Output the (x, y) coordinate of the center of the cell containing the given text.  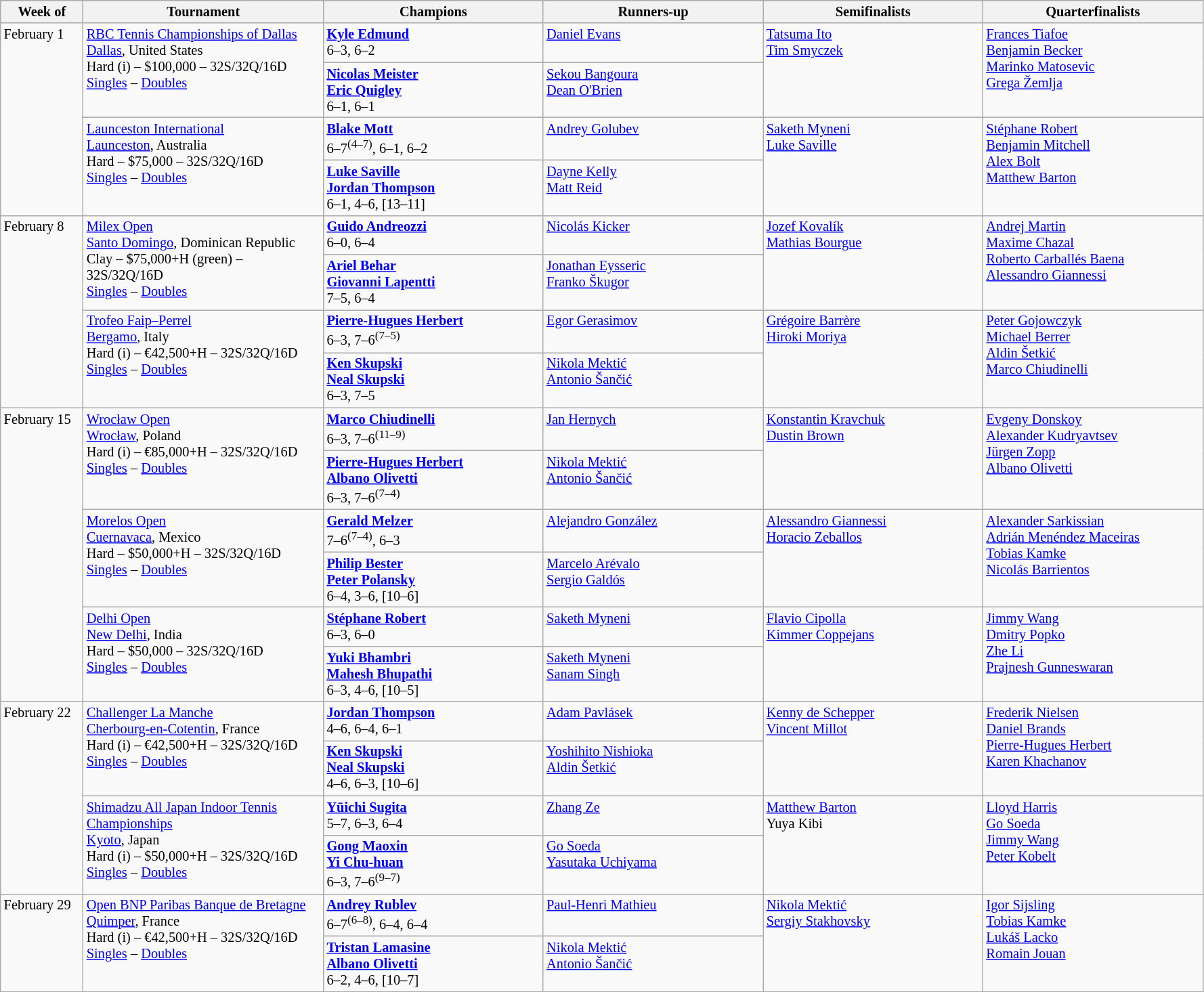
Tournament (203, 12)
Saketh Myneni Luke Saville (874, 167)
Andrey Rublev6–7(6–8), 6–4, 6–4 (433, 915)
Zhang Ze (653, 815)
February 29 (42, 943)
Semifinalists (874, 12)
Nicolás Kicker (653, 235)
Nicolas Meister Eric Quigley6–1, 6–1 (433, 90)
Jordan Thompson 4–6, 6–4, 6–1 (433, 721)
February 8 (42, 311)
Shimadzu All Japan Indoor Tennis ChampionshipsKyoto, Japan Hard (i) – $50,000+H – 32S/32Q/16DSingles – Doubles (203, 845)
Blake Mott6–7(4–7), 6–1, 6–2 (433, 138)
Konstantin Kravchuk Dustin Brown (874, 458)
Gong Maoxin Yi Chu-huan 6–3, 7–6(9–7) (433, 864)
Egor Gerasimov (653, 330)
Andrej Martin Maxime Chazal Roberto Carballés Baena Alessandro Giannessi (1093, 263)
Ken Skupski Neal Skupski 6–3, 7–5 (433, 380)
Philip Bester Peter Polansky 6–4, 3–6, [10–6] (433, 580)
Launceston InternationalLaunceston, Australia Hard – $75,000 – 32S/32Q/16DSingles – Doubles (203, 167)
Challenger La MancheCherbourg-en-Cotentin, France Hard (i) – €42,500+H – 32S/32Q/16DSingles – Doubles (203, 749)
Wrocław OpenWrocław, Poland Hard (i) – €85,000+H – 32S/32Q/16DSingles – Doubles (203, 458)
Jozef Kovalík Mathias Bourgue (874, 263)
Pierre-Hugues Herbert 6–3, 7–6(7–5) (433, 330)
Stéphane Robert6–3, 6–0 (433, 626)
RBC Tennis Championships of DallasDallas, United States Hard (i) – $100,000 – 32S/32Q/16DSingles – Doubles (203, 70)
Pierre-Hugues Herbert Albano Olivetti 6–3, 7–6(7–4) (433, 479)
Tristan Lamasine Albano Olivetti 6–2, 4–6, [10–7] (433, 964)
Adam Pavlásek (653, 721)
Marco Chiudinelli 6–3, 7–6(11–9) (433, 429)
Lloyd Harris Go Soeda Jimmy Wang Peter Kobelt (1093, 845)
Matthew Barton Yuya Kibi (874, 845)
Gerald Melzer 7–6(7–4), 6–3 (433, 531)
February 22 (42, 798)
Flavio Cipolla Kimmer Coppejans (874, 654)
Luke Saville Jordan Thompson6–1, 4–6, [13–11] (433, 188)
Daniel Evans (653, 43)
Andrey Golubev (653, 138)
Peter Gojowczyk Michael Berrer Aldin Šetkić Marco Chiudinelli (1093, 359)
Jimmy Wang Dmitry Popko Zhe Li Prajnesh Gunneswaran (1093, 654)
Nikola Mektić Sergiy Stakhovsky (874, 943)
February 15 (42, 555)
Marcelo Arévalo Sergio Galdós (653, 580)
Igor Sijsling Tobias Kamke Lukáš Lacko Romain Jouan (1093, 943)
Quarterfinalists (1093, 12)
Evgeny Donskoy Alexander Kudryavtsev Jürgen Zopp Albano Olivetti (1093, 458)
Alexander Sarkissian Adrián Menéndez Maceiras Tobias Kamke Nicolás Barrientos (1093, 558)
Week of (42, 12)
Yūichi Sugita5–7, 6–3, 6–4 (433, 815)
Saketh Myneni Sanam Singh (653, 674)
Ken Skupski Neal Skupski 4–6, 6–3, [10–6] (433, 768)
Kenny de Schepper Vincent Millot (874, 749)
Paul-Henri Mathieu (653, 915)
Go Soeda Yasutaka Uchiyama (653, 864)
Jan Hernych (653, 429)
Guido Andreozzi6–0, 6–4 (433, 235)
February 1 (42, 119)
Tatsuma Ito Tim Smyczek (874, 70)
Sekou Bangoura Dean O'Brien (653, 90)
Dayne Kelly Matt Reid (653, 188)
Ariel Behar Giovanni Lapentti7–5, 6–4 (433, 282)
Milex OpenSanto Domingo, Dominican Republic Clay – $75,000+H (green) – 32S/32Q/16DSingles – Doubles (203, 263)
Stéphane Robert Benjamin Mitchell Alex Bolt Matthew Barton (1093, 167)
Trofeo Faip–PerrelBergamo, Italy Hard (i) – €42,500+H – 32S/32Q/16DSingles – Doubles (203, 359)
Kyle Edmund6–3, 6–2 (433, 43)
Champions (433, 12)
Alessandro Giannessi Horacio Zeballos (874, 558)
Grégoire Barrère Hiroki Moriya (874, 359)
Jonathan Eysseric Franko Škugor (653, 282)
Runners-up (653, 12)
Saketh Myneni (653, 626)
Open BNP Paribas Banque de BretagneQuimper, France Hard (i) – €42,500+H – 32S/32Q/16DSingles – Doubles (203, 943)
Yuki Bhambri Mahesh Bhupathi 6–3, 4–6, [10–5] (433, 674)
Frances Tiafoe Benjamin Becker Marinko Matosevic Grega Žemlja (1093, 70)
Frederik Nielsen Daniel Brands Pierre-Hugues Herbert Karen Khachanov (1093, 749)
Yoshihito Nishioka Aldin Šetkić (653, 768)
Morelos OpenCuernavaca, Mexico Hard – $50,000+H – 32S/32Q/16DSingles – Doubles (203, 558)
Alejandro González (653, 531)
Delhi OpenNew Delhi, India Hard – $50,000 – 32S/32Q/16DSingles – Doubles (203, 654)
